Locate the cell with the specified text and output its [X, Y] center coordinate. 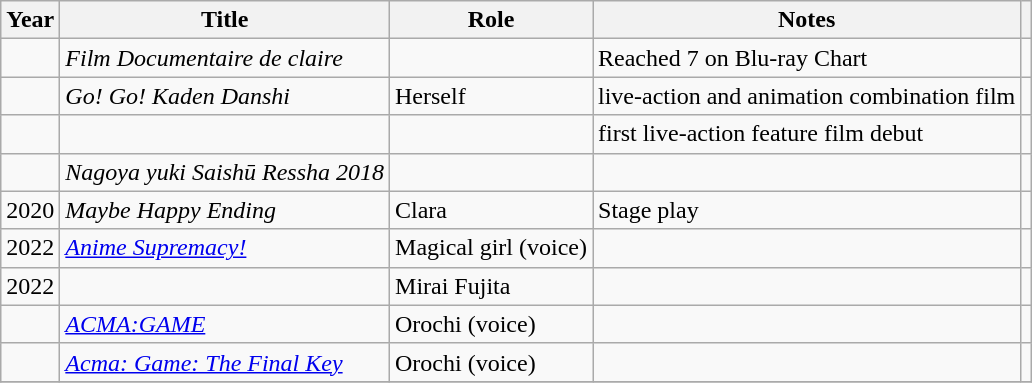
Film Documentaire de claire [225, 58]
Go! Go! Kaden Danshi [225, 96]
Herself [492, 96]
Reached 7 on Blu-ray Chart [806, 58]
Role [492, 20]
Stage play [806, 210]
Mirai Fujita [492, 286]
Notes [806, 20]
first live-action feature film debut [806, 134]
Clara [492, 210]
2020 [30, 210]
Year [30, 20]
Magical girl (voice) [492, 248]
Maybe Happy Ending [225, 210]
Nagoya yuki Saishū Ressha 2018 [225, 172]
ACMA:GAME [225, 324]
Acma: Game: The Final Key [225, 362]
Anime Supremacy! [225, 248]
Title [225, 20]
live-action and animation combination film [806, 96]
